Find where the given text appears and provide that cell's center as [x, y] coordinate. 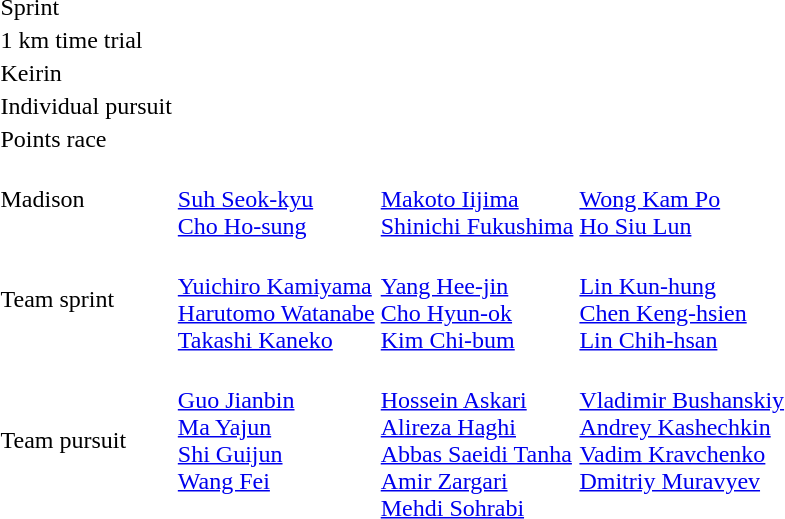
Suh Seok-kyuCho Ho-sung [276, 199]
Makoto IijimaShinichi Fukushima [477, 199]
Yang Hee-jinCho Hyun-okKim Chi-bum [477, 300]
Yuichiro KamiyamaHarutomo WatanabeTakashi Kaneko [276, 300]
